Find where the given text appears and provide that cell's center as (x, y) coordinate. 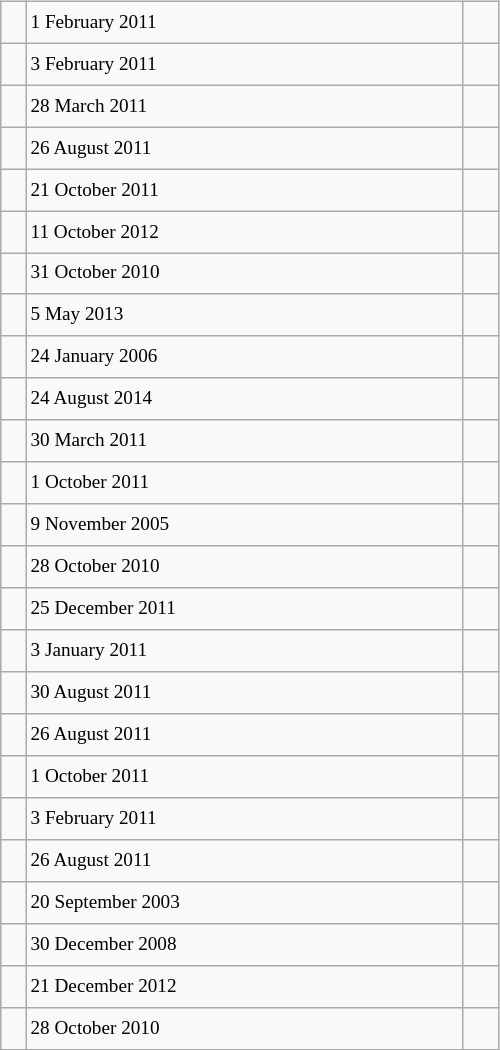
21 October 2011 (244, 190)
11 October 2012 (244, 232)
30 August 2011 (244, 693)
21 December 2012 (244, 986)
3 January 2011 (244, 651)
24 August 2014 (244, 399)
28 March 2011 (244, 106)
25 December 2011 (244, 609)
31 October 2010 (244, 274)
24 January 2006 (244, 357)
30 December 2008 (244, 944)
1 February 2011 (244, 22)
30 March 2011 (244, 441)
20 September 2003 (244, 902)
9 November 2005 (244, 525)
5 May 2013 (244, 315)
